Pinpoint the cell where the given text exists, returning its [x, y] midpoint coordinate. 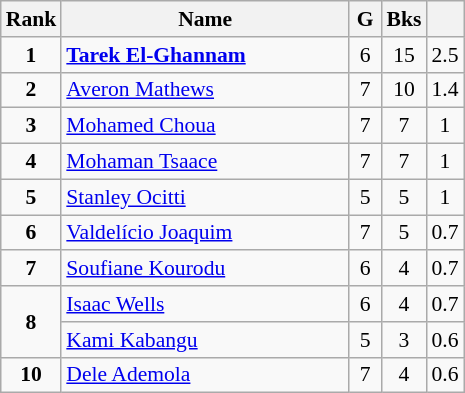
8 [32, 322]
Soufiane Kourodu [205, 269]
Stanley Ocitti [205, 197]
2.5 [444, 55]
1.4 [444, 90]
Tarek El-Ghannam [205, 55]
Mohaman Tsaace [205, 162]
G [366, 19]
Dele Ademola [205, 375]
Isaac Wells [205, 304]
Valdelício Joaquim [205, 233]
15 [404, 55]
2 [32, 90]
Mohamed Choua [205, 126]
Averon Mathews [205, 90]
Bks [404, 19]
Name [205, 19]
Rank [32, 19]
Kami Kabangu [205, 340]
